Provide the [X, Y] coordinate of the cell's center where the given text is located.  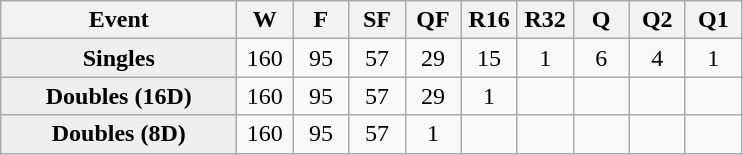
Q1 [713, 20]
4 [657, 58]
Doubles (8D) [119, 134]
R16 [489, 20]
15 [489, 58]
Singles [119, 58]
Event [119, 20]
6 [601, 58]
F [321, 20]
W [265, 20]
SF [377, 20]
R32 [545, 20]
QF [433, 20]
Q [601, 20]
Doubles (16D) [119, 96]
Q2 [657, 20]
